For the text-containing cell, return its midpoint in [X, Y] coordinate format. 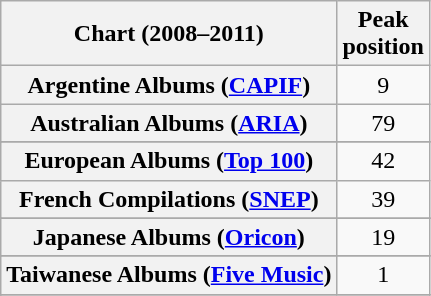
1 [383, 275]
42 [383, 161]
Peakposition [383, 34]
39 [383, 199]
79 [383, 123]
French Compilations (SNEP) [169, 199]
Australian Albums (ARIA) [169, 123]
European Albums (Top 100) [169, 161]
Chart (2008–2011) [169, 34]
Argentine Albums (CAPIF) [169, 85]
Japanese Albums (Oricon) [169, 237]
9 [383, 85]
Taiwanese Albums (Five Music) [169, 275]
19 [383, 237]
